Capture the cell that displays the provided text and extract its [x, y] central coordinate. 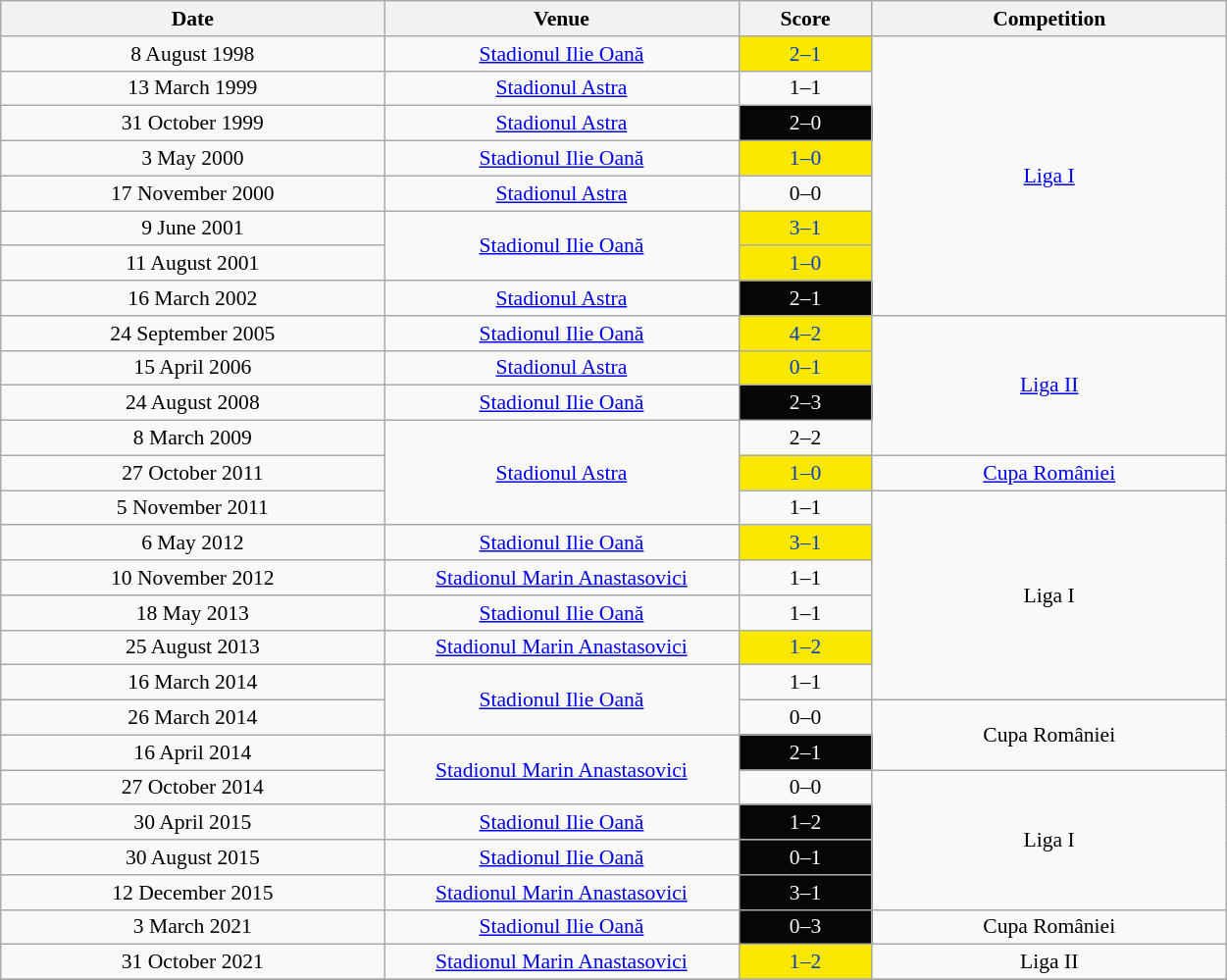
16 March 2014 [192, 683]
31 October 1999 [192, 124]
Date [192, 19]
15 April 2006 [192, 368]
30 April 2015 [192, 823]
13 March 1999 [192, 88]
5 November 2011 [192, 508]
6 May 2012 [192, 543]
31 October 2021 [192, 962]
18 May 2013 [192, 613]
27 October 2011 [192, 473]
0–3 [805, 927]
24 August 2008 [192, 403]
10 November 2012 [192, 578]
Competition [1049, 19]
30 August 2015 [192, 857]
24 September 2005 [192, 334]
9 June 2001 [192, 229]
2–2 [805, 438]
16 March 2002 [192, 298]
26 March 2014 [192, 718]
2–0 [805, 124]
8 March 2009 [192, 438]
17 November 2000 [192, 193]
3 March 2021 [192, 927]
4–2 [805, 334]
12 December 2015 [192, 893]
Venue [561, 19]
8 August 1998 [192, 54]
27 October 2014 [192, 788]
Score [805, 19]
25 August 2013 [192, 647]
3 May 2000 [192, 159]
11 August 2001 [192, 264]
2–3 [805, 403]
16 April 2014 [192, 752]
